Detect which cell encompasses the target text, then output its [X, Y] center coordinate. 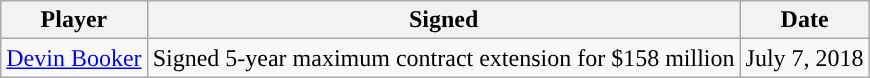
Signed [444, 20]
Signed 5-year maximum contract extension for $158 million [444, 58]
Player [74, 20]
Devin Booker [74, 58]
July 7, 2018 [804, 58]
Date [804, 20]
